Find where the given text appears and provide that cell's center as (x, y) coordinate. 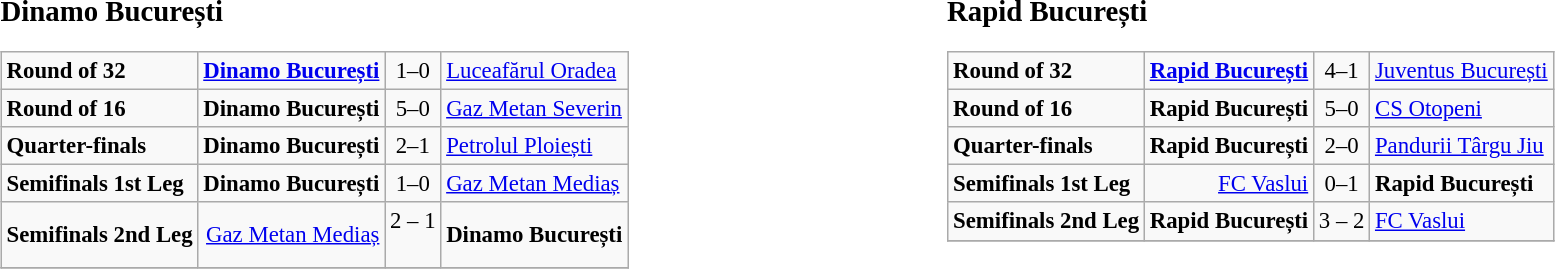
CS Otopeni (1462, 109)
Gaz Metan Severin (534, 109)
2–0 (1341, 146)
Luceafărul Oradea (534, 71)
2 – 1 (413, 234)
4–1 (1341, 71)
Petrolul Ploiești (534, 146)
2–1 (413, 146)
0–1 (1341, 184)
Juventus București (1462, 71)
3 – 2 (1341, 221)
Pandurii Târgu Jiu (1462, 146)
